From the cell containing the given text, extract its center point as [x, y] coordinate. 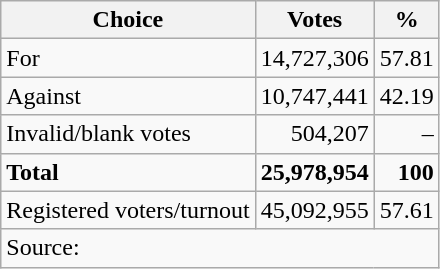
14,727,306 [314, 58]
Registered voters/turnout [128, 210]
42.19 [406, 96]
Invalid/blank votes [128, 134]
100 [406, 172]
Against [128, 96]
25,978,954 [314, 172]
Choice [128, 20]
Votes [314, 20]
45,092,955 [314, 210]
504,207 [314, 134]
Source: [220, 248]
57.81 [406, 58]
10,747,441 [314, 96]
% [406, 20]
Total [128, 172]
For [128, 58]
57.61 [406, 210]
– [406, 134]
